For the text-containing cell, return its midpoint in [X, Y] coordinate format. 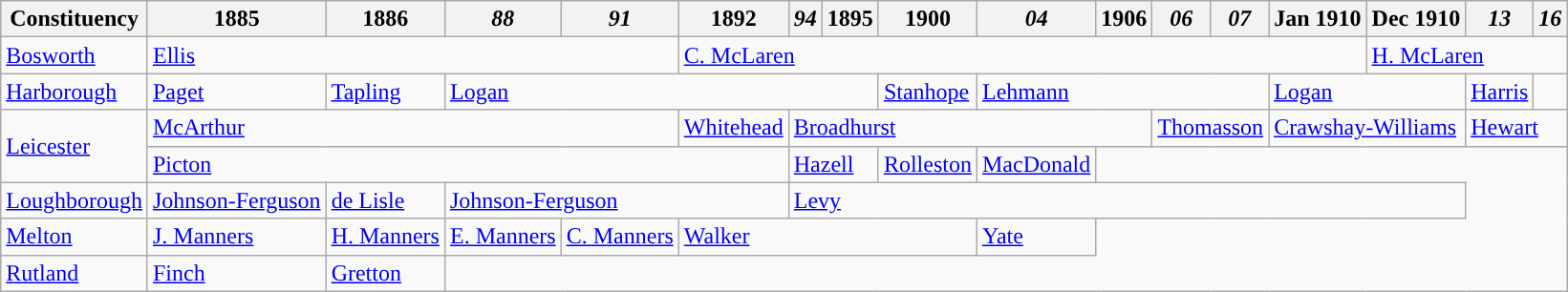
1886 [385, 19]
C. Manners [619, 237]
McArthur [413, 128]
1895 [850, 19]
Rutland [75, 273]
06 [1181, 19]
1906 [1124, 19]
MacDonald [1036, 164]
Constituency [75, 19]
1892 [734, 19]
1885 [237, 19]
07 [1240, 19]
Rolleston [927, 164]
H. Manners [385, 237]
04 [1036, 19]
Melton [75, 237]
Picton [468, 164]
Loughborough [75, 200]
1900 [927, 19]
94 [805, 19]
Tapling [385, 92]
Crawshay-Williams [1367, 128]
Paget [237, 92]
88 [503, 19]
Harris [1500, 92]
16 [1550, 19]
Harborough [75, 92]
Ellis [413, 55]
Finch [237, 273]
E. Manners [503, 237]
Leicester [75, 146]
Levy [1127, 200]
de Lisle [385, 200]
C. McLaren [1022, 55]
Hazell [833, 164]
Lehmann [1122, 92]
Bosworth [75, 55]
H. McLaren [1467, 55]
Jan 1910 [1318, 19]
13 [1500, 19]
J. Manners [237, 237]
Hewart [1516, 128]
Broadhurst [971, 128]
91 [619, 19]
Gretton [385, 273]
Thomasson [1211, 128]
Whitehead [734, 128]
Stanhope [927, 92]
Dec 1910 [1416, 19]
Walker [827, 237]
Yate [1036, 237]
